Determine the (X, Y) coordinate at the center of the cell enclosing the given text.  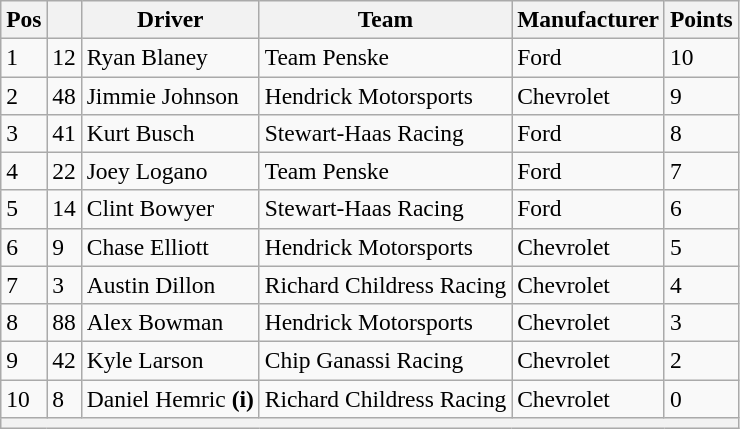
0 (701, 398)
41 (64, 133)
Kyle Larson (170, 360)
88 (64, 322)
Alex Bowman (170, 322)
Jimmie Johnson (170, 95)
Driver (170, 19)
12 (64, 57)
Pos (24, 19)
Daniel Hemric (i) (170, 398)
Kurt Busch (170, 133)
Chip Ganassi Racing (385, 360)
Points (701, 19)
Austin Dillon (170, 285)
48 (64, 95)
14 (64, 209)
Manufacturer (588, 19)
1 (24, 57)
Ryan Blaney (170, 57)
Team (385, 19)
22 (64, 171)
Chase Elliott (170, 247)
Clint Bowyer (170, 209)
Joey Logano (170, 171)
42 (64, 360)
